Scan for the cell matching the given text and deliver its [X, Y] coordinate at center. 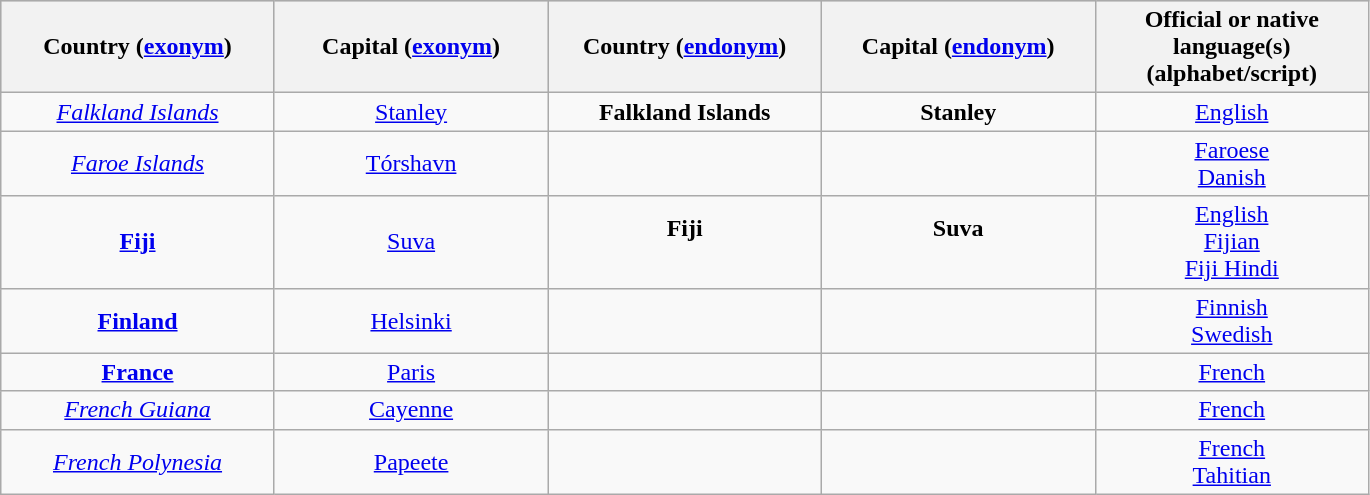
Paris [411, 372]
FaroeseDanish [1232, 164]
Capital (exonym) [411, 47]
France [138, 372]
EnglishFijianFiji Hindi [1232, 242]
English [1232, 112]
French Polynesia [138, 462]
Country (endonym) [685, 47]
Official or native language(s) (alphabet/script) [1232, 47]
Tórshavn [411, 164]
Capital (endonym) [958, 47]
Helsinki [411, 320]
Finland [138, 320]
FinnishSwedish [1232, 320]
Cayenne [411, 410]
Country (exonym) [138, 47]
Papeete [411, 462]
Faroe Islands [138, 164]
FrenchTahitian [1232, 462]
French Guiana [138, 410]
